Return the [X, Y] coordinate for the center point of the cell that contains the specified text.  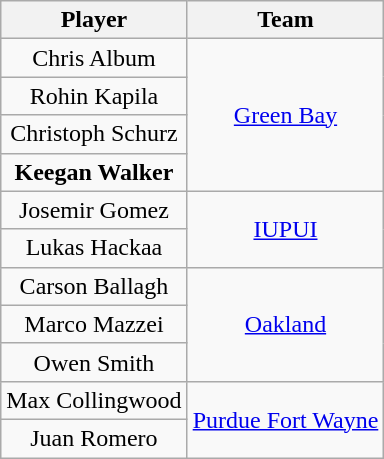
Player [94, 20]
Juan Romero [94, 438]
Owen Smith [94, 362]
Purdue Fort Wayne [286, 419]
Rohin Kapila [94, 96]
Team [286, 20]
IUPUI [286, 229]
Chris Album [94, 58]
Oakland [286, 324]
Max Collingwood [94, 400]
Green Bay [286, 115]
Keegan Walker [94, 172]
Lukas Hackaa [94, 248]
Josemir Gomez [94, 210]
Christoph Schurz [94, 134]
Marco Mazzei [94, 324]
Carson Ballagh [94, 286]
